Scan for the cell matching the given text and deliver its [X, Y] coordinate at center. 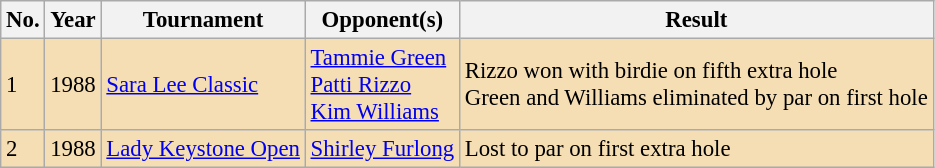
Rizzo won with birdie on fifth extra holeGreen and Williams eliminated by par on first hole [696, 85]
Year [73, 20]
Tournament [203, 20]
1 [23, 85]
Shirley Furlong [382, 149]
Result [696, 20]
Lost to par on first extra hole [696, 149]
2 [23, 149]
Sara Lee Classic [203, 85]
No. [23, 20]
Lady Keystone Open [203, 149]
Opponent(s) [382, 20]
Tammie Green Patti Rizzo Kim Williams [382, 85]
